Capture the cell that displays the provided text and extract its (X, Y) central coordinate. 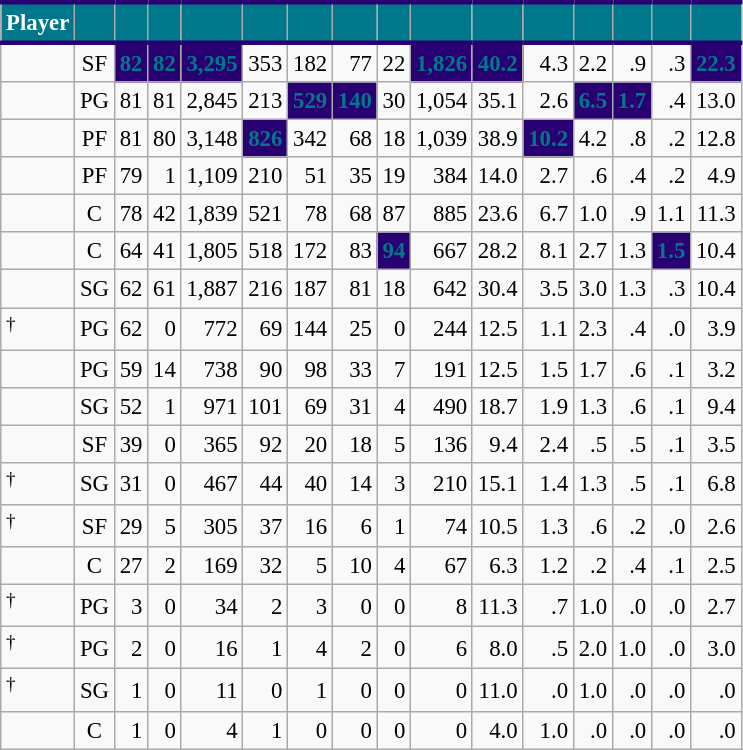
140 (354, 101)
11.0 (497, 690)
8 (442, 606)
38.9 (497, 139)
14.0 (497, 176)
34 (212, 606)
1,054 (442, 101)
.8 (632, 139)
4.2 (592, 139)
169 (212, 566)
83 (354, 251)
79 (130, 176)
365 (212, 444)
216 (266, 289)
4.0 (497, 730)
244 (442, 329)
Player (38, 22)
1,887 (212, 289)
4.9 (716, 176)
44 (266, 484)
10.5 (497, 526)
67 (442, 566)
7 (394, 369)
98 (310, 369)
19 (394, 176)
772 (212, 329)
80 (164, 139)
342 (310, 139)
42 (164, 214)
30 (394, 101)
90 (266, 369)
41 (164, 251)
2.2 (592, 62)
1,109 (212, 176)
1,839 (212, 214)
12.8 (716, 139)
3.2 (716, 369)
59 (130, 369)
826 (266, 139)
2,845 (212, 101)
25 (354, 329)
521 (266, 214)
74 (442, 526)
172 (310, 251)
187 (310, 289)
30.4 (497, 289)
642 (442, 289)
22 (394, 62)
213 (266, 101)
738 (212, 369)
490 (442, 406)
77 (354, 62)
23.6 (497, 214)
101 (266, 406)
467 (212, 484)
20 (310, 444)
8.0 (497, 648)
1.9 (548, 406)
87 (394, 214)
971 (212, 406)
2.0 (592, 648)
384 (442, 176)
2.5 (716, 566)
6.3 (497, 566)
191 (442, 369)
3,148 (212, 139)
37 (266, 526)
3,295 (212, 62)
667 (442, 251)
518 (266, 251)
61 (164, 289)
35.1 (497, 101)
6.7 (548, 214)
94 (394, 251)
35 (354, 176)
52 (130, 406)
18.7 (497, 406)
22.3 (716, 62)
10.2 (548, 139)
40 (310, 484)
1.4 (548, 484)
32 (266, 566)
4.3 (548, 62)
182 (310, 62)
6.5 (592, 101)
15.1 (497, 484)
40.2 (497, 62)
529 (310, 101)
28.2 (497, 251)
1,805 (212, 251)
29 (130, 526)
1,826 (442, 62)
13.0 (716, 101)
1.2 (548, 566)
144 (310, 329)
27 (130, 566)
51 (310, 176)
10 (354, 566)
2.3 (592, 329)
64 (130, 251)
11 (212, 690)
.7 (548, 606)
136 (442, 444)
305 (212, 526)
885 (442, 214)
2.4 (548, 444)
353 (266, 62)
8.1 (548, 251)
39 (130, 444)
3.9 (716, 329)
6.8 (716, 484)
1,039 (442, 139)
33 (354, 369)
92 (266, 444)
